For the text-containing cell, return its midpoint in [x, y] coordinate format. 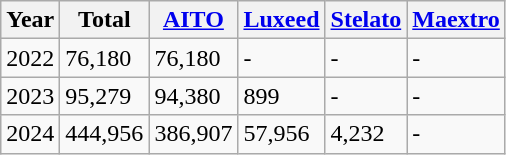
2022 [30, 58]
Year [30, 20]
Total [104, 20]
Stelato [366, 20]
386,907 [194, 134]
94,380 [194, 96]
Maextro [456, 20]
2023 [30, 96]
57,956 [282, 134]
4,232 [366, 134]
899 [282, 96]
AITO [194, 20]
444,956 [104, 134]
Luxeed [282, 20]
95,279 [104, 96]
2024 [30, 134]
